Output the (x, y) coordinate of the center of the cell containing the given text.  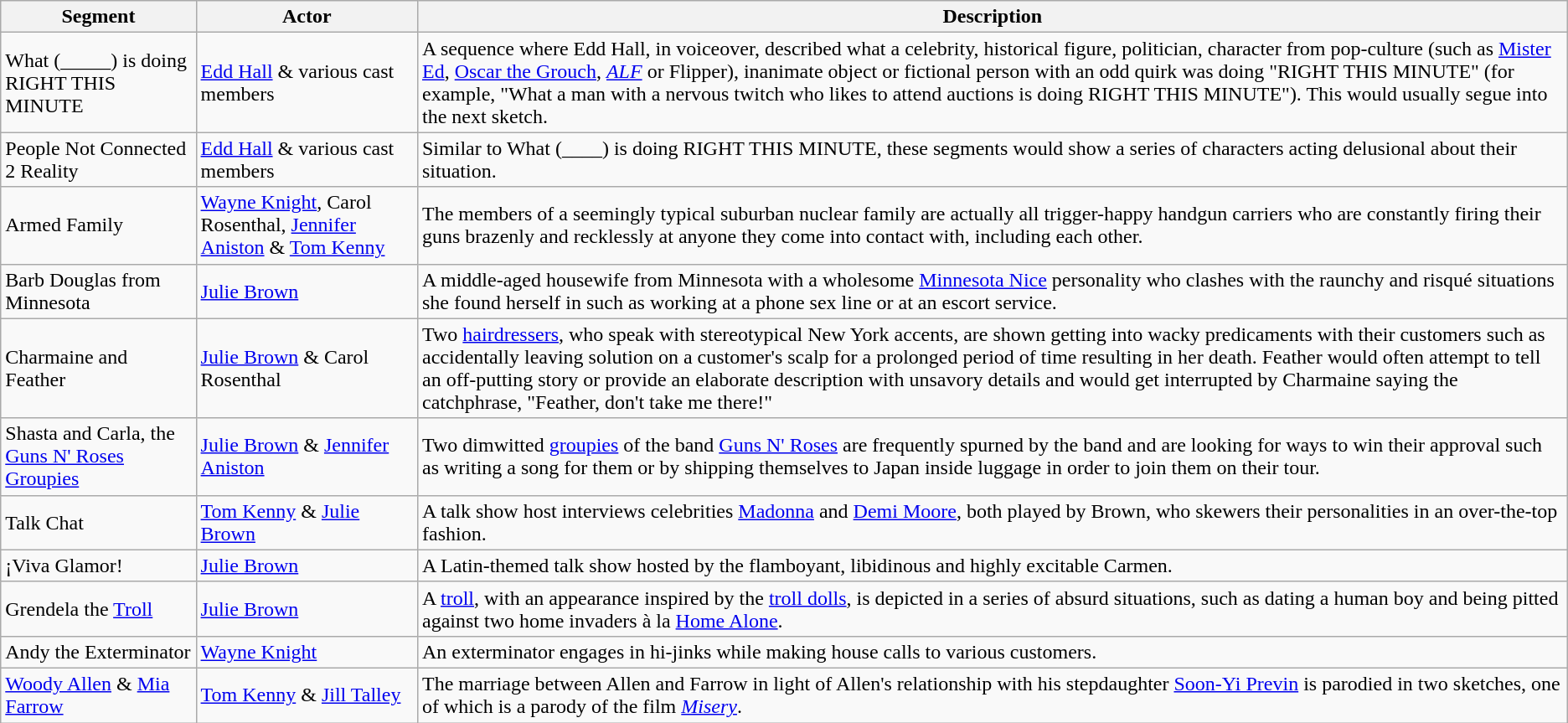
A Latin-themed talk show hosted by the flamboyant, libidinous and highly excitable Carmen. (992, 565)
Charmaine and Feather (99, 369)
Actor (307, 17)
Woody Allen & Mia Farrow (99, 695)
Tom Kenny & Julie Brown (307, 523)
Talk Chat (99, 523)
A talk show host interviews celebrities Madonna and Demi Moore, both played by Brown, who skewers their personalities in an over-the-top fashion. (992, 523)
Julie Brown & Carol Rosenthal (307, 369)
Barb Douglas from Minnesota (99, 292)
Wayne Knight (307, 652)
Grendela the Troll (99, 608)
Similar to What (____) is doing RIGHT THIS MINUTE, these segments would show a series of characters acting delusional about their situation. (992, 159)
Armed Family (99, 225)
¡Viva Glamor! (99, 565)
Andy the Exterminator (99, 652)
Segment (99, 17)
Wayne Knight, Carol Rosenthal, Jennifer Aniston & Tom Kenny (307, 225)
Shasta and Carla, the Guns N' Roses Groupies (99, 457)
An exterminator engages in hi-jinks while making house calls to various customers. (992, 652)
Tom Kenny & Jill Talley (307, 695)
Description (992, 17)
What (_____) is doing RIGHT THIS MINUTE (99, 82)
Julie Brown & Jennifer Aniston (307, 457)
People Not Connected 2 Reality (99, 159)
